Return (x, y) of the center of cell containing provided text 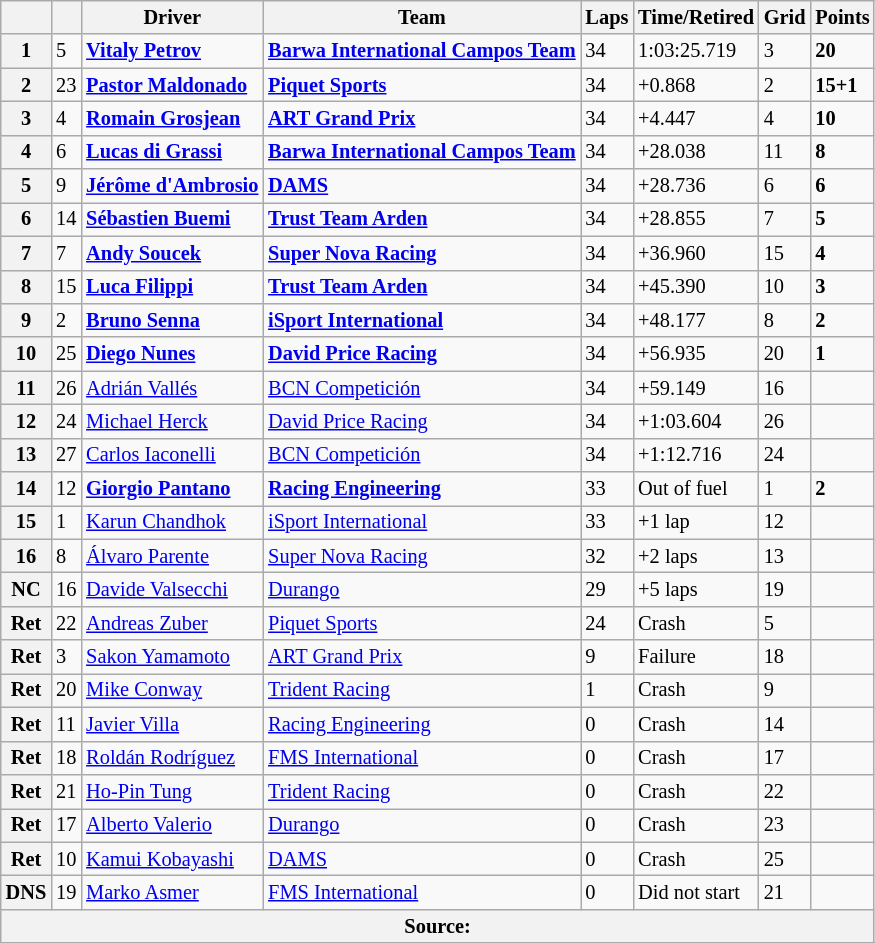
+2 laps (696, 556)
Ho-Pin Tung (172, 791)
+0.868 (696, 85)
Jérôme d'Ambrosio (172, 186)
29 (608, 589)
Failure (696, 657)
+1 lap (696, 522)
+45.390 (696, 287)
+1:12.716 (696, 455)
+56.935 (696, 354)
Alberto Valerio (172, 825)
Álvaro Parente (172, 556)
27 (66, 455)
+5 laps (696, 589)
Source: (438, 926)
Diego Nunes (172, 354)
Marko Asmer (172, 892)
+59.149 (696, 388)
Bruno Senna (172, 320)
Luca Filippi (172, 287)
+28.736 (696, 186)
+28.038 (696, 152)
Adrián Vallés (172, 388)
+1:03.604 (696, 421)
Andy Soucek (172, 253)
Laps (608, 17)
Points (842, 17)
Team (422, 17)
15+1 (842, 85)
Driver (172, 17)
Kamui Kobayashi (172, 859)
Out of fuel (696, 489)
+36.960 (696, 253)
Mike Conway (172, 690)
NC (26, 589)
Sakon Yamamoto (172, 657)
DNS (26, 892)
1:03:25.719 (696, 51)
Andreas Zuber (172, 623)
Javier Villa (172, 724)
Pastor Maldonado (172, 85)
Sébastien Buemi (172, 219)
Karun Chandhok (172, 522)
+4.447 (696, 118)
Time/Retired (696, 17)
Grid (785, 17)
+28.855 (696, 219)
Vitaly Petrov (172, 51)
Roldán Rodríguez (172, 758)
+48.177 (696, 320)
Michael Herck (172, 421)
Lucas di Grassi (172, 152)
Did not start (696, 892)
Davide Valsecchi (172, 589)
32 (608, 556)
Giorgio Pantano (172, 489)
Carlos Iaconelli (172, 455)
Romain Grosjean (172, 118)
